Identify which cell holds the provided text, then report its [X, Y] central coordinate. 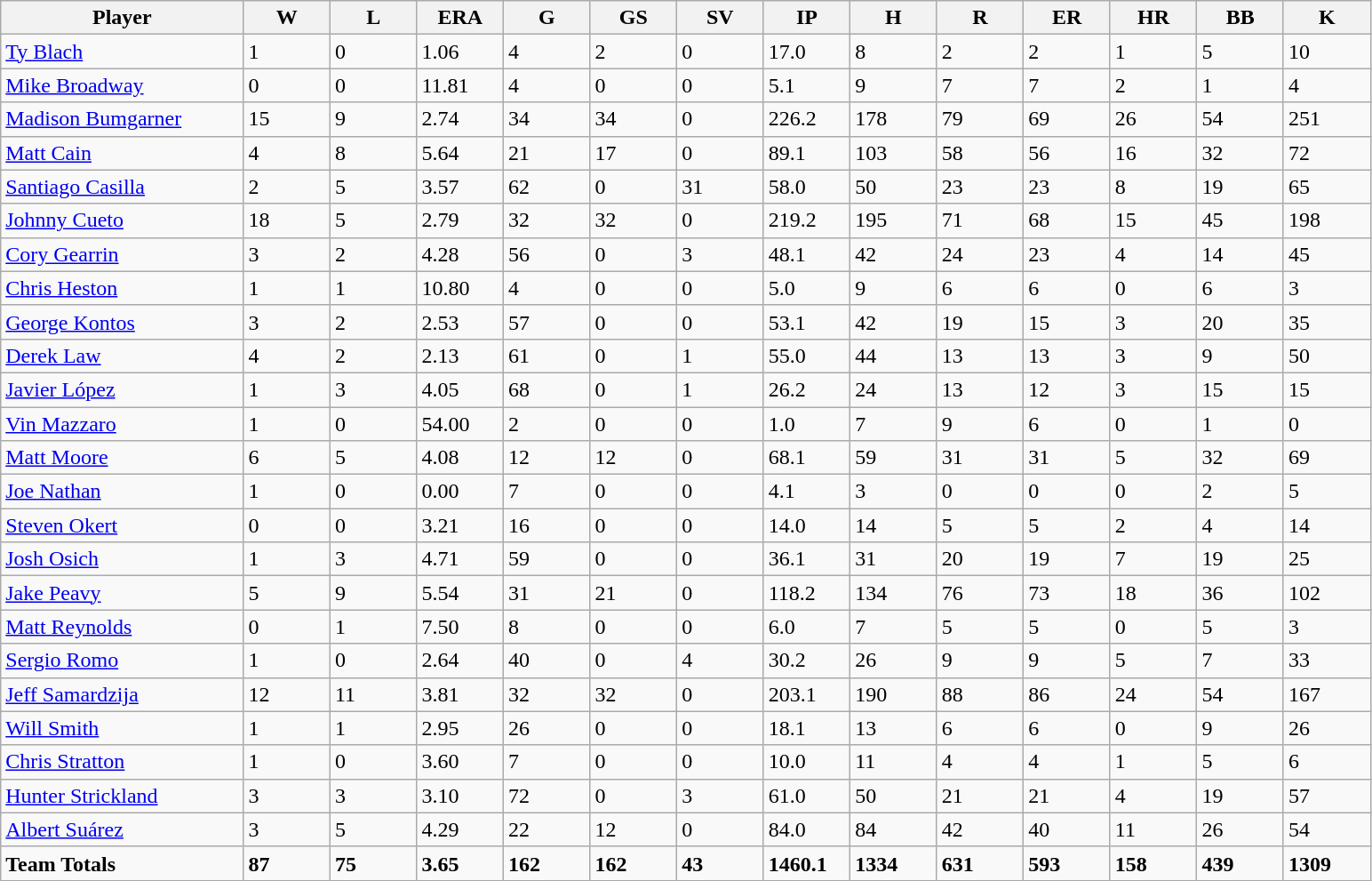
W [287, 18]
3.10 [460, 796]
158 [1153, 863]
Javier López [123, 389]
178 [894, 119]
5.64 [460, 153]
2.64 [460, 661]
53.1 [807, 322]
1309 [1327, 863]
Sergio Romo [123, 661]
Team Totals [123, 863]
Will Smith [123, 728]
5.54 [460, 593]
48.1 [807, 254]
Derek Law [123, 356]
4.1 [807, 492]
Chris Stratton [123, 762]
10.0 [807, 762]
25 [1327, 559]
103 [894, 153]
58 [980, 153]
10 [1327, 52]
88 [980, 694]
Joe Nathan [123, 492]
Player [123, 18]
631 [980, 863]
86 [1067, 694]
251 [1327, 119]
Chris Heston [123, 288]
14.0 [807, 525]
61.0 [807, 796]
84.0 [807, 829]
2.74 [460, 119]
54.00 [460, 424]
10.80 [460, 288]
1334 [894, 863]
Mike Broadway [123, 85]
118.2 [807, 593]
58.0 [807, 187]
593 [1067, 863]
36 [1240, 593]
3.81 [460, 694]
26.2 [807, 389]
62 [547, 187]
4.08 [460, 458]
134 [894, 593]
SV [721, 18]
Ty Blach [123, 52]
5.1 [807, 85]
R [980, 18]
K [1327, 18]
6.0 [807, 627]
Matt Moore [123, 458]
Madison Bumgarner [123, 119]
3.65 [460, 863]
1.06 [460, 52]
198 [1327, 220]
George Kontos [123, 322]
Vin Mazzaro [123, 424]
76 [980, 593]
2.95 [460, 728]
44 [894, 356]
30.2 [807, 661]
Steven Okert [123, 525]
219.2 [807, 220]
Albert Suárez [123, 829]
73 [1067, 593]
71 [980, 220]
75 [373, 863]
Jake Peavy [123, 593]
G [547, 18]
IP [807, 18]
Johnny Cueto [123, 220]
195 [894, 220]
HR [1153, 18]
84 [894, 829]
65 [1327, 187]
18.1 [807, 728]
4.28 [460, 254]
33 [1327, 661]
H [894, 18]
89.1 [807, 153]
3.21 [460, 525]
BB [1240, 18]
167 [1327, 694]
4.05 [460, 389]
55.0 [807, 356]
17 [634, 153]
ERA [460, 18]
1460.1 [807, 863]
22 [547, 829]
17.0 [807, 52]
102 [1327, 593]
Cory Gearrin [123, 254]
Hunter Strickland [123, 796]
36.1 [807, 559]
0.00 [460, 492]
Matt Cain [123, 153]
7.50 [460, 627]
4.29 [460, 829]
87 [287, 863]
43 [721, 863]
4.71 [460, 559]
11.81 [460, 85]
2.53 [460, 322]
190 [894, 694]
5.0 [807, 288]
35 [1327, 322]
203.1 [807, 694]
2.79 [460, 220]
Jeff Samardzija [123, 694]
Matt Reynolds [123, 627]
79 [980, 119]
Josh Osich [123, 559]
1.0 [807, 424]
3.60 [460, 762]
68.1 [807, 458]
3.57 [460, 187]
439 [1240, 863]
L [373, 18]
Santiago Casilla [123, 187]
GS [634, 18]
61 [547, 356]
226.2 [807, 119]
ER [1067, 18]
2.13 [460, 356]
